Detect which cell encompasses the target text, then output its [X, Y] center coordinate. 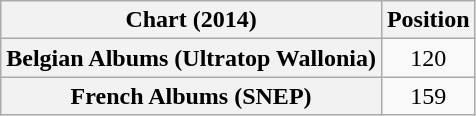
120 [428, 58]
Position [428, 20]
Belgian Albums (Ultratop Wallonia) [192, 58]
Chart (2014) [192, 20]
159 [428, 96]
French Albums (SNEP) [192, 96]
